Identify which cell holds the provided text, then report its [X, Y] central coordinate. 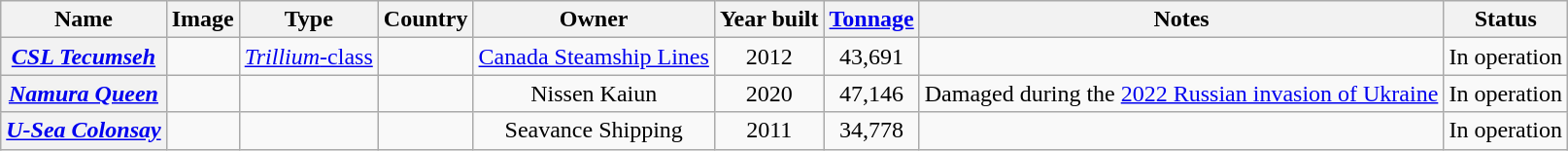
2012 [769, 57]
Nissen Kaiun [594, 94]
Damaged during the 2022 Russian invasion of Ukraine [1181, 94]
Owner [594, 19]
Seavance Shipping [594, 131]
Image [202, 19]
U-Sea Colonsay [84, 131]
Trillium-class [309, 57]
34,778 [871, 131]
Tonnage [871, 19]
2020 [769, 94]
Type [309, 19]
47,146 [871, 94]
CSL Tecumseh [84, 57]
Namura Queen [84, 94]
Status [1506, 19]
2011 [769, 131]
Canada Steamship Lines [594, 57]
43,691 [871, 57]
Country [426, 19]
Name [84, 19]
Notes [1181, 19]
Year built [769, 19]
